Extract the (X, Y) coordinate from the center of the cell holding the provided text.  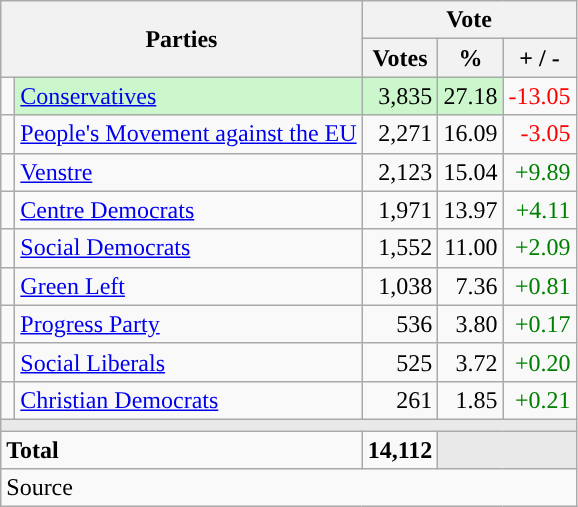
13.97 (470, 210)
11.00 (470, 248)
+ / - (540, 58)
1,552 (400, 248)
Venstre (188, 172)
536 (400, 324)
3,835 (400, 96)
+4.11 (540, 210)
Christian Democrats (188, 400)
% (470, 58)
525 (400, 362)
Parties (182, 39)
1,971 (400, 210)
+9.89 (540, 172)
1,038 (400, 286)
Total (182, 449)
+0.81 (540, 286)
3.72 (470, 362)
261 (400, 400)
Social Liberals (188, 362)
Centre Democrats (188, 210)
Conservatives (188, 96)
-3.05 (540, 134)
Vote (469, 20)
2,271 (400, 134)
+2.09 (540, 248)
Votes (400, 58)
+0.17 (540, 324)
-13.05 (540, 96)
16.09 (470, 134)
Green Left (188, 286)
Social Democrats (188, 248)
2,123 (400, 172)
1.85 (470, 400)
Progress Party (188, 324)
+0.20 (540, 362)
7.36 (470, 286)
15.04 (470, 172)
3.80 (470, 324)
People's Movement against the EU (188, 134)
27.18 (470, 96)
Source (288, 488)
14,112 (400, 449)
+0.21 (540, 400)
